Find where the given text appears and provide that cell's center as [X, Y] coordinate. 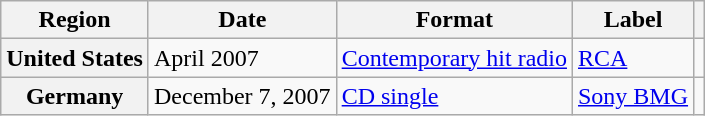
Sony BMG [632, 96]
Date [242, 20]
Region [75, 20]
RCA [632, 58]
Germany [75, 96]
United States [75, 58]
Format [454, 20]
April 2007 [242, 58]
Label [632, 20]
CD single [454, 96]
December 7, 2007 [242, 96]
Contemporary hit radio [454, 58]
